For the text-containing cell, return its midpoint in [x, y] coordinate format. 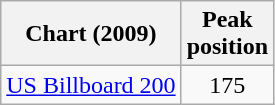
Chart (2009) [91, 34]
US Billboard 200 [91, 85]
175 [227, 85]
Peakposition [227, 34]
